Detect which cell encompasses the target text, then output its (X, Y) center coordinate. 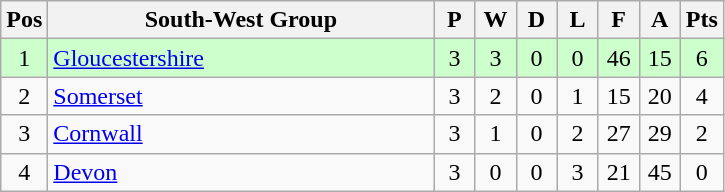
D (536, 20)
P (454, 20)
W (496, 20)
27 (618, 134)
L (578, 20)
F (618, 20)
Pts (702, 20)
45 (660, 172)
6 (702, 58)
Somerset (241, 96)
A (660, 20)
Pos (24, 20)
Devon (241, 172)
29 (660, 134)
Gloucestershire (241, 58)
46 (618, 58)
South-West Group (241, 20)
21 (618, 172)
Cornwall (241, 134)
20 (660, 96)
